Identify which cell holds the provided text, then report its [X, Y] central coordinate. 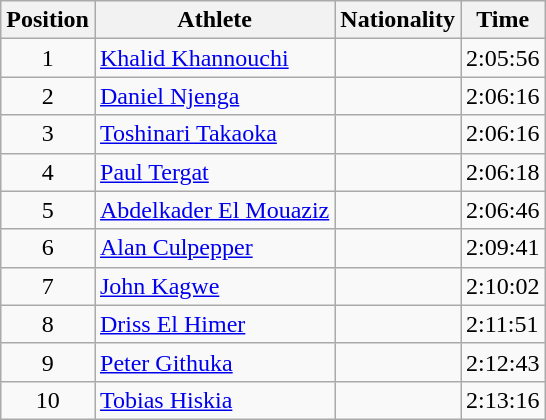
8 [48, 324]
2:06:18 [503, 172]
Athlete [214, 20]
Abdelkader El Mouaziz [214, 210]
Daniel Njenga [214, 96]
9 [48, 362]
Tobias Hiskia [214, 400]
5 [48, 210]
2:06:46 [503, 210]
10 [48, 400]
Nationality [398, 20]
2:11:51 [503, 324]
2:05:56 [503, 58]
Paul Tergat [214, 172]
Position [48, 20]
Time [503, 20]
7 [48, 286]
2:09:41 [503, 248]
3 [48, 134]
2:12:43 [503, 362]
2 [48, 96]
2:10:02 [503, 286]
6 [48, 248]
John Kagwe [214, 286]
Driss El Himer [214, 324]
Peter Githuka [214, 362]
4 [48, 172]
Toshinari Takaoka [214, 134]
Alan Culpepper [214, 248]
1 [48, 58]
2:13:16 [503, 400]
Khalid Khannouchi [214, 58]
